Search for the cell housing the specified text and yield its (X, Y) center coordinate. 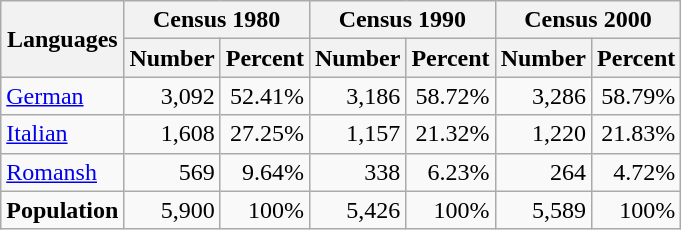
27.25% (264, 134)
3,286 (543, 96)
1,220 (543, 134)
3,092 (172, 96)
6.23% (450, 172)
3,186 (357, 96)
5,900 (172, 210)
4.72% (636, 172)
264 (543, 172)
Languages (62, 39)
338 (357, 172)
Census 1990 (402, 20)
21.83% (636, 134)
Census 1980 (217, 20)
1,608 (172, 134)
9.64% (264, 172)
German (62, 96)
1,157 (357, 134)
Population (62, 210)
21.32% (450, 134)
Census 2000 (588, 20)
58.72% (450, 96)
Romansh (62, 172)
569 (172, 172)
52.41% (264, 96)
Italian (62, 134)
58.79% (636, 96)
5,589 (543, 210)
5,426 (357, 210)
